From the cell containing the given text, extract its center point as (X, Y) coordinate. 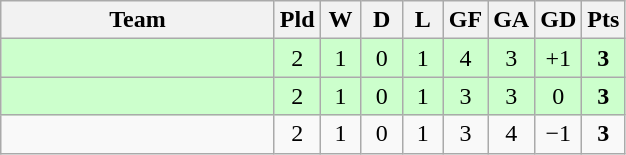
Team (138, 20)
−1 (558, 134)
L (422, 20)
Pts (604, 20)
GD (558, 20)
GA (512, 20)
Pld (297, 20)
D (382, 20)
+1 (558, 58)
W (340, 20)
GF (465, 20)
